From the cell containing the given text, extract its center point as [X, Y] coordinate. 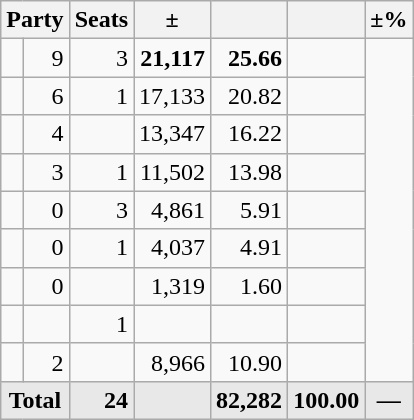
16.22 [250, 134]
Party [35, 20]
4 [46, 134]
25.66 [250, 58]
11,502 [172, 172]
Seats [101, 20]
21,117 [172, 58]
24 [101, 400]
± [172, 20]
100.00 [326, 400]
1.60 [250, 286]
2 [46, 362]
82,282 [250, 400]
Total [35, 400]
6 [46, 96]
4.91 [250, 248]
10.90 [250, 362]
9 [46, 58]
13.98 [250, 172]
17,133 [172, 96]
20.82 [250, 96]
8,966 [172, 362]
4,037 [172, 248]
13,347 [172, 134]
±% [389, 20]
1,319 [172, 286]
5.91 [250, 210]
— [389, 400]
4,861 [172, 210]
